Find where the given text appears and provide that cell's center as (X, Y) coordinate. 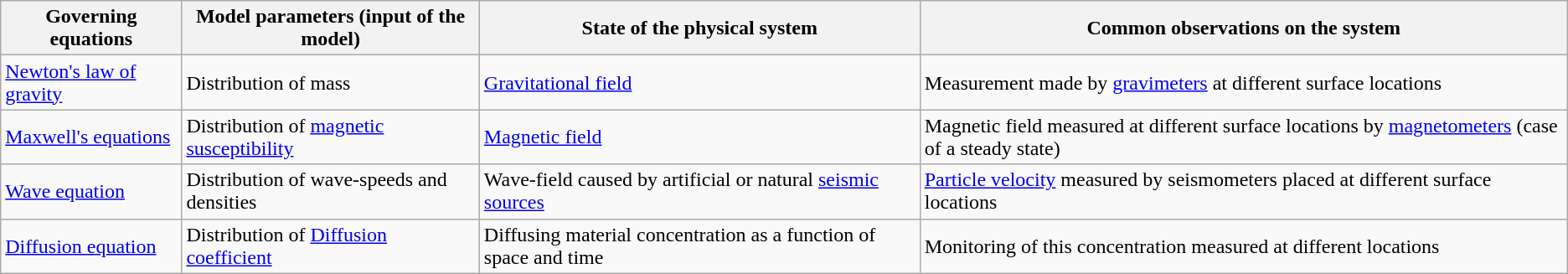
Magnetic field measured at different surface locations by magnetometers (case of a steady state) (1243, 137)
Wave equation (91, 191)
Governing equations (91, 28)
Diffusing material concentration as a function of space and time (699, 246)
Model parameters (input of the model) (330, 28)
Wave-field caused by artificial or natural seismic sources (699, 191)
Measurement made by gravimeters at different surface locations (1243, 82)
Gravitational field (699, 82)
State of the physical system (699, 28)
Maxwell's equations (91, 137)
Distribution of mass (330, 82)
Distribution of wave-speeds and densities (330, 191)
Monitoring of this concentration measured at different locations (1243, 246)
Magnetic field (699, 137)
Diffusion equation (91, 246)
Distribution of magnetic susceptibility (330, 137)
Distribution of Diffusion coefficient (330, 246)
Particle velocity measured by seismometers placed at different surface locations (1243, 191)
Common observations on the system (1243, 28)
Newton's law of gravity (91, 82)
